Locate the cell with the specified text and output its [X, Y] center coordinate. 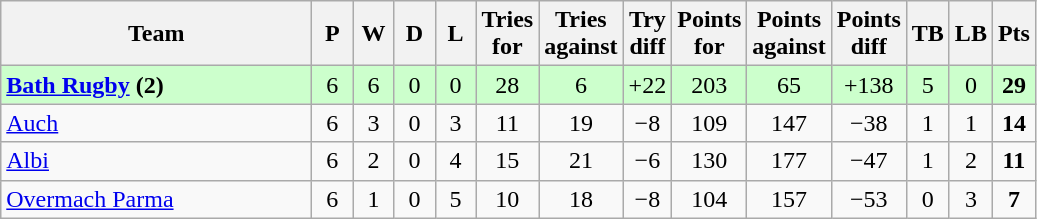
147 [789, 123]
W [374, 34]
29 [1014, 85]
177 [789, 161]
Tries against [581, 34]
109 [710, 123]
Auch [156, 123]
65 [789, 85]
Tries for [508, 34]
TB [928, 34]
−6 [648, 161]
L [456, 34]
Bath Rugby (2) [156, 85]
104 [710, 199]
203 [710, 85]
130 [710, 161]
4 [456, 161]
7 [1014, 199]
157 [789, 199]
Team [156, 34]
15 [508, 161]
21 [581, 161]
LB [970, 34]
Overmach Parma [156, 199]
10 [508, 199]
D [414, 34]
18 [581, 199]
P [332, 34]
−47 [868, 161]
Points for [710, 34]
−38 [868, 123]
Points diff [868, 34]
Try diff [648, 34]
Pts [1014, 34]
Points against [789, 34]
+138 [868, 85]
−53 [868, 199]
Albi [156, 161]
14 [1014, 123]
+22 [648, 85]
19 [581, 123]
28 [508, 85]
